Determine the (x, y) coordinate at the center of the cell enclosing the given text.  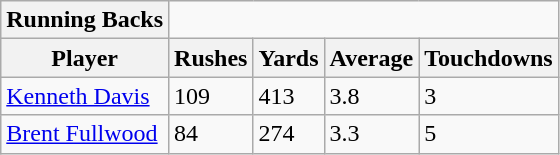
413 (288, 96)
5 (489, 134)
3.3 (372, 134)
274 (288, 134)
Yards (288, 58)
Running Backs (85, 20)
3 (489, 96)
84 (211, 134)
Player (85, 58)
3.8 (372, 96)
109 (211, 96)
Rushes (211, 58)
Kenneth Davis (85, 96)
Average (372, 58)
Brent Fullwood (85, 134)
Touchdowns (489, 58)
